Search for the cell housing the specified text and yield its [X, Y] center coordinate. 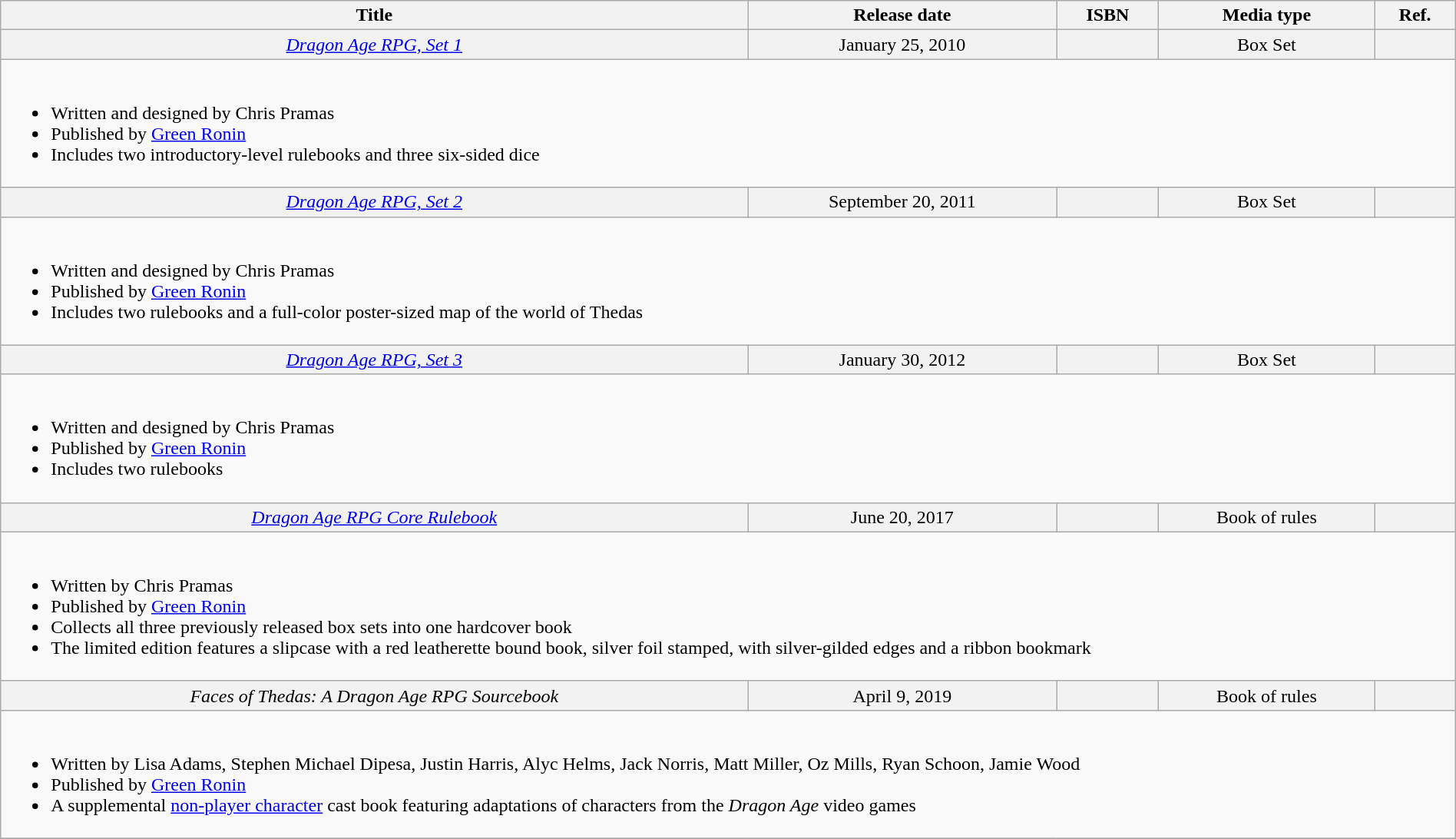
June 20, 2017 [902, 517]
Written and designed by Chris PramasPublished by Green RoninIncludes two rulebooks [728, 438]
Release date [902, 15]
Dragon Age RPG, Set 2 [375, 202]
Ref. [1415, 15]
Dragon Age RPG, Set 1 [375, 45]
January 30, 2012 [902, 360]
April 9, 2019 [902, 695]
Media type [1267, 15]
Dragon Age RPG, Set 3 [375, 360]
Written and designed by Chris PramasPublished by Green RoninIncludes two rulebooks and a full-color poster-sized map of the world of Thedas [728, 281]
September 20, 2011 [902, 202]
Faces of Thedas: A Dragon Age RPG Sourcebook [375, 695]
January 25, 2010 [902, 45]
Dragon Age RPG Core Rulebook [375, 517]
Title [375, 15]
ISBN [1107, 15]
Written and designed by Chris PramasPublished by Green RoninIncludes two introductory-level rulebooks and three six-sided dice [728, 123]
